Output the (x, y) coordinate of the center of the cell containing the given text.  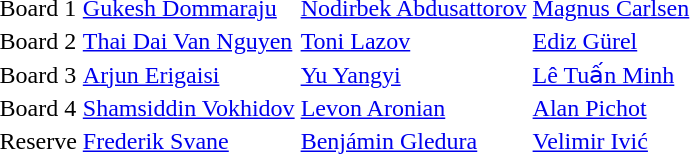
Toni Lazov (414, 41)
Thai Dai Van Nguyen (188, 41)
Shamsiddin Vokhidov (188, 109)
Yu Yangyi (414, 75)
Arjun Erigaisi (188, 75)
Levon Aronian (414, 109)
